Identify which cell holds the provided text, then report its [X, Y] central coordinate. 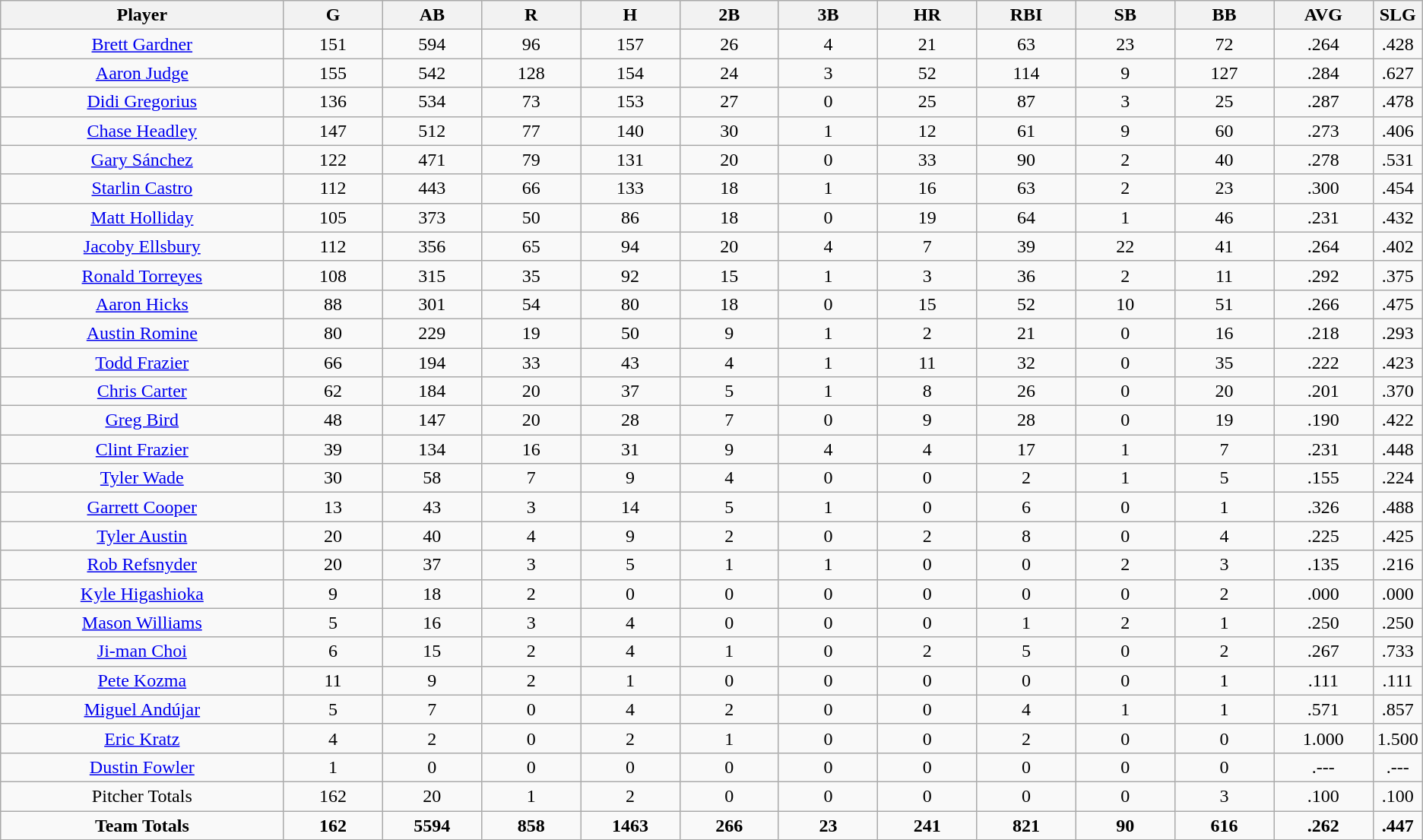
.300 [1323, 189]
356 [432, 246]
SB [1125, 15]
48 [333, 420]
134 [432, 449]
Pete Kozma [142, 680]
73 [531, 102]
.224 [1397, 478]
128 [531, 73]
.370 [1397, 391]
.266 [1323, 304]
Tyler Wade [142, 478]
88 [333, 304]
Team Totals [142, 825]
131 [630, 160]
Greg Bird [142, 420]
.267 [1323, 651]
.448 [1397, 449]
RBI [1026, 15]
151 [333, 44]
.406 [1397, 131]
Dustin Fowler [142, 767]
373 [432, 217]
443 [432, 189]
.423 [1397, 363]
.218 [1323, 333]
.155 [1323, 478]
.287 [1323, 102]
17 [1026, 449]
858 [531, 825]
127 [1224, 73]
.284 [1323, 73]
.326 [1323, 507]
.201 [1323, 391]
86 [630, 217]
.293 [1397, 333]
Todd Frazier [142, 363]
229 [432, 333]
Kyle Higashioka [142, 594]
AB [432, 15]
3B [828, 15]
14 [630, 507]
.216 [1397, 565]
Pitcher Totals [142, 796]
Eric Kratz [142, 738]
79 [531, 160]
41 [1224, 246]
Starlin Castro [142, 189]
13 [333, 507]
.262 [1323, 825]
.857 [1397, 709]
.475 [1397, 304]
194 [432, 363]
Miguel Andújar [142, 709]
.402 [1397, 246]
184 [432, 391]
.478 [1397, 102]
HR [927, 15]
471 [432, 160]
Gary Sánchez [142, 160]
155 [333, 73]
140 [630, 131]
315 [432, 275]
.454 [1397, 189]
122 [333, 160]
10 [1125, 304]
.375 [1397, 275]
616 [1224, 825]
22 [1125, 246]
Mason Williams [142, 623]
77 [531, 131]
Clint Frazier [142, 449]
SLG [1397, 15]
72 [1224, 44]
1.500 [1397, 738]
Jacoby Ellsbury [142, 246]
.447 [1397, 825]
87 [1026, 102]
.432 [1397, 217]
.222 [1323, 363]
.292 [1323, 275]
1.000 [1323, 738]
64 [1026, 217]
512 [432, 131]
12 [927, 131]
241 [927, 825]
H [630, 15]
Ji-man Choi [142, 651]
Aaron Hicks [142, 304]
94 [630, 246]
105 [333, 217]
108 [333, 275]
133 [630, 189]
266 [729, 825]
.225 [1323, 536]
32 [1026, 363]
Chris Carter [142, 391]
136 [333, 102]
.273 [1323, 131]
114 [1026, 73]
Rob Refsnyder [142, 565]
.425 [1397, 536]
Player [142, 15]
594 [432, 44]
Brett Gardner [142, 44]
61 [1026, 131]
AVG [1323, 15]
.531 [1397, 160]
Tyler Austin [142, 536]
27 [729, 102]
2B [729, 15]
96 [531, 44]
54 [531, 304]
36 [1026, 275]
Austin Romine [142, 333]
.571 [1323, 709]
G [333, 15]
.488 [1397, 507]
58 [432, 478]
31 [630, 449]
.278 [1323, 160]
.135 [1323, 565]
Didi Gregorius [142, 102]
.422 [1397, 420]
5594 [432, 825]
542 [432, 73]
Ronald Torreyes [142, 275]
1463 [630, 825]
60 [1224, 131]
.733 [1397, 651]
46 [1224, 217]
51 [1224, 304]
821 [1026, 825]
153 [630, 102]
301 [432, 304]
Matt Holliday [142, 217]
62 [333, 391]
R [531, 15]
BB [1224, 15]
.190 [1323, 420]
Garrett Cooper [142, 507]
154 [630, 73]
Aaron Judge [142, 73]
157 [630, 44]
.428 [1397, 44]
Chase Headley [142, 131]
92 [630, 275]
534 [432, 102]
.627 [1397, 73]
65 [531, 246]
24 [729, 73]
